Provide the [X, Y] coordinate of the cell's center where the given text is located.  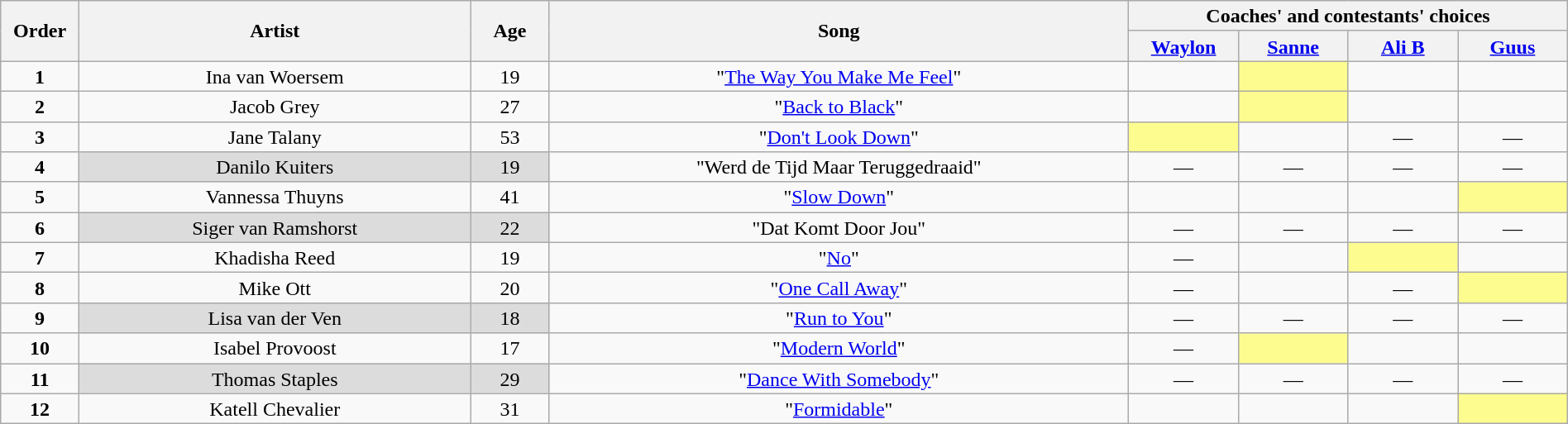
2 [40, 106]
Khadisha Reed [275, 258]
12 [40, 408]
11 [40, 379]
"Dat Komt Door Jou" [839, 228]
20 [509, 288]
8 [40, 288]
1 [40, 76]
17 [509, 349]
Age [509, 31]
Artist [275, 31]
10 [40, 349]
7 [40, 258]
"Modern World" [839, 349]
18 [509, 317]
4 [40, 167]
41 [509, 197]
Danilo Kuiters [275, 167]
5 [40, 197]
3 [40, 137]
Siger van Ramshorst [275, 228]
Ali B [1403, 46]
Vannessa Thuyns [275, 197]
53 [509, 137]
Mike Ott [275, 288]
"No" [839, 258]
"Back to Black" [839, 106]
Jane Talany [275, 137]
9 [40, 317]
29 [509, 379]
"Don't Look Down" [839, 137]
Isabel Provoost [275, 349]
"Run to You" [839, 317]
Thomas Staples [275, 379]
6 [40, 228]
Coaches' and contestants' choices [1348, 17]
Katell Chevalier [275, 408]
Order [40, 31]
"Dance With Somebody" [839, 379]
Guus [1513, 46]
Lisa van der Ven [275, 317]
Ina van Woersem [275, 76]
Waylon [1184, 46]
22 [509, 228]
Sanne [1293, 46]
31 [509, 408]
Song [839, 31]
"Formidable" [839, 408]
27 [509, 106]
Jacob Grey [275, 106]
"The Way You Make Me Feel" [839, 76]
"Werd de Tijd Maar Teruggedraaid" [839, 167]
"One Call Away" [839, 288]
"Slow Down" [839, 197]
